Find where the given text appears and provide that cell's center as (x, y) coordinate. 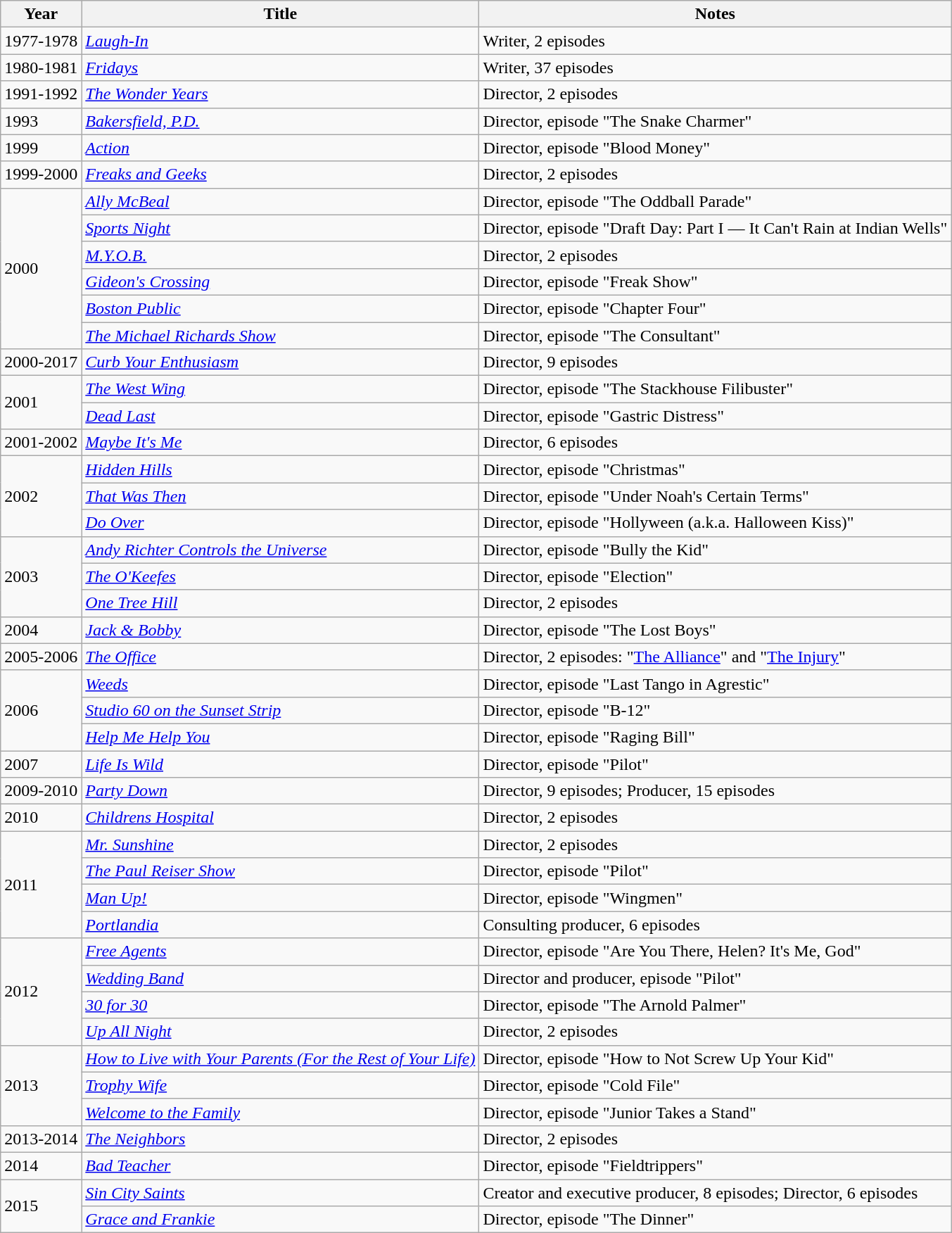
Bad Teacher (280, 1165)
One Tree Hill (280, 603)
Director, episode "The Oddball Parade" (715, 201)
Director, episode "Blood Money" (715, 148)
Director, 9 episodes; Producer, 15 episodes (715, 791)
Childrens Hospital (280, 818)
Director and producer, episode "Pilot" (715, 978)
2010 (41, 818)
Director, episode "The Dinner" (715, 1220)
Director, episode "The Arnold Palmer" (715, 1005)
The Michael Richards Show (280, 336)
Help Me Help You (280, 737)
Gideon's Crossing (280, 282)
Life Is Wild (280, 764)
The O'Keefes (280, 576)
1980-1981 (41, 68)
Dead Last (280, 416)
Curb Your Enthusiasm (280, 362)
Free Agents (280, 951)
Welcome to the Family (280, 1112)
Boston Public (280, 308)
1999 (41, 148)
Director, 2 episodes: "The Alliance" and "The Injury" (715, 657)
1993 (41, 121)
Do Over (280, 523)
Director, episode "Raging Bill" (715, 737)
2000-2017 (41, 362)
Fridays (280, 68)
Ally McBeal (280, 201)
Director, episode "Wingmen" (715, 898)
Director, episode "The Stackhouse Filibuster" (715, 389)
1991-1992 (41, 94)
Director, episode "Christmas" (715, 469)
Director, episode "Chapter Four" (715, 308)
Bakersfield, P.D. (280, 121)
2002 (41, 496)
Director, episode "Cold File" (715, 1085)
2007 (41, 764)
Director, episode "Are You There, Helen? It's Me, God" (715, 951)
Creator and executive producer, 8 episodes; Director, 6 episodes (715, 1193)
2004 (41, 630)
Portlandia (280, 925)
Year (41, 14)
Director, 9 episodes (715, 362)
M.Y.O.B. (280, 255)
2013 (41, 1085)
Notes (715, 14)
30 for 30 (280, 1005)
Director, episode "Hollyween (a.k.a. Halloween Kiss)" (715, 523)
2003 (41, 576)
Director, episode "Election" (715, 576)
Director, episode "Last Tango in Agrestic" (715, 683)
Director, episode "Bully the Kid" (715, 550)
Studio 60 on the Sunset Strip (280, 710)
Mr. Sunshine (280, 845)
2014 (41, 1165)
Jack & Bobby (280, 630)
Director, episode "Freak Show" (715, 282)
Andy Richter Controls the Universe (280, 550)
Action (280, 148)
Up All Night (280, 1032)
The West Wing (280, 389)
Director, episode "Gastric Distress" (715, 416)
That Was Then (280, 496)
Grace and Frankie (280, 1220)
Writer, 2 episodes (715, 41)
Writer, 37 episodes (715, 68)
2005-2006 (41, 657)
Sin City Saints (280, 1193)
Man Up! (280, 898)
2000 (41, 268)
Trophy Wife (280, 1085)
Director, 6 episodes (715, 443)
2011 (41, 885)
Director, episode "The Snake Charmer" (715, 121)
Consulting producer, 6 episodes (715, 925)
1977-1978 (41, 41)
The Wonder Years (280, 94)
Weeds (280, 683)
2001 (41, 403)
Director, episode "Draft Day: Part I — It Can't Rain at Indian Wells" (715, 228)
2001-2002 (41, 443)
Title (280, 14)
1999-2000 (41, 175)
Laugh-In (280, 41)
2006 (41, 710)
Party Down (280, 791)
Director, episode "The Lost Boys" (715, 630)
Director, episode "Fieldtrippers" (715, 1165)
2009-2010 (41, 791)
Director, episode "How to Not Screw Up Your Kid" (715, 1058)
2013-2014 (41, 1139)
Director, episode "B-12" (715, 710)
2015 (41, 1206)
The Paul Reiser Show (280, 871)
Maybe It's Me (280, 443)
Wedding Band (280, 978)
The Office (280, 657)
2012 (41, 992)
How to Live with Your Parents (For the Rest of Your Life) (280, 1058)
Director, episode "The Consultant" (715, 336)
Hidden Hills (280, 469)
Freaks and Geeks (280, 175)
Director, episode "Junior Takes a Stand" (715, 1112)
Director, episode "Under Noah's Certain Terms" (715, 496)
The Neighbors (280, 1139)
Sports Night (280, 228)
